Capture the cell that displays the provided text and extract its [X, Y] central coordinate. 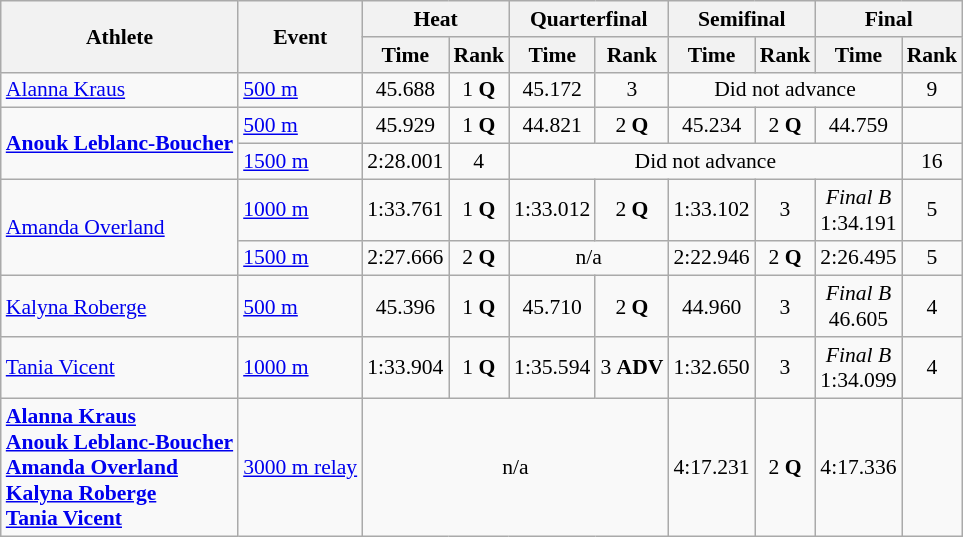
9 [932, 90]
Alanna Kraus [120, 90]
2:22.946 [711, 258]
Final B 1:34.191 [858, 210]
4:17.231 [711, 467]
2:26.495 [858, 258]
Tania Vicent [120, 368]
Quarterfinal [588, 19]
Athlete [120, 36]
16 [932, 162]
Final B 46.605 [858, 306]
45.172 [552, 90]
45.710 [552, 306]
Final [888, 19]
Anouk Leblanc-Boucher [120, 144]
45.396 [405, 306]
2:28.001 [405, 162]
1:32.650 [711, 368]
1:33.904 [405, 368]
45.929 [405, 126]
Heat [436, 19]
3000 m relay [300, 467]
44.960 [711, 306]
Event [300, 36]
3 ADV [632, 368]
1:33.761 [405, 210]
1:33.102 [711, 210]
44.821 [552, 126]
Final B 1:34.099 [858, 368]
4:17.336 [858, 467]
1:33.012 [552, 210]
44.759 [858, 126]
Amanda Overland [120, 228]
45.234 [711, 126]
Kalyna Roberge [120, 306]
2:27.666 [405, 258]
45.688 [405, 90]
Semifinal [742, 19]
1:35.594 [552, 368]
Alanna KrausAnouk Leblanc-BoucherAmanda OverlandKalyna RobergeTania Vicent [120, 467]
